Find where the given text appears and provide that cell's center as (x, y) coordinate. 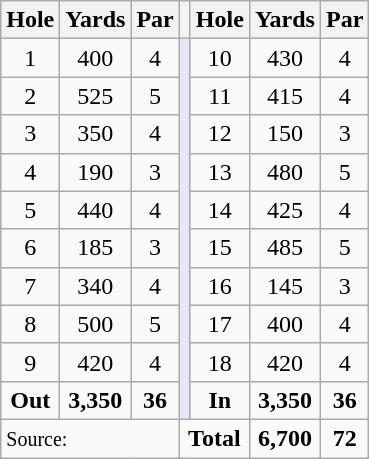
18 (220, 362)
8 (30, 324)
17 (220, 324)
145 (284, 286)
1 (30, 58)
2 (30, 96)
7 (30, 286)
525 (96, 96)
485 (284, 248)
11 (220, 96)
190 (96, 172)
150 (284, 134)
415 (284, 96)
340 (96, 286)
Source: (90, 438)
6 (30, 248)
350 (96, 134)
72 (344, 438)
6,700 (284, 438)
16 (220, 286)
12 (220, 134)
185 (96, 248)
500 (96, 324)
480 (284, 172)
14 (220, 210)
10 (220, 58)
In (220, 400)
Out (30, 400)
440 (96, 210)
Total (214, 438)
425 (284, 210)
13 (220, 172)
15 (220, 248)
430 (284, 58)
9 (30, 362)
